Return the [X, Y] coordinate for the center point of the cell that contains the specified text.  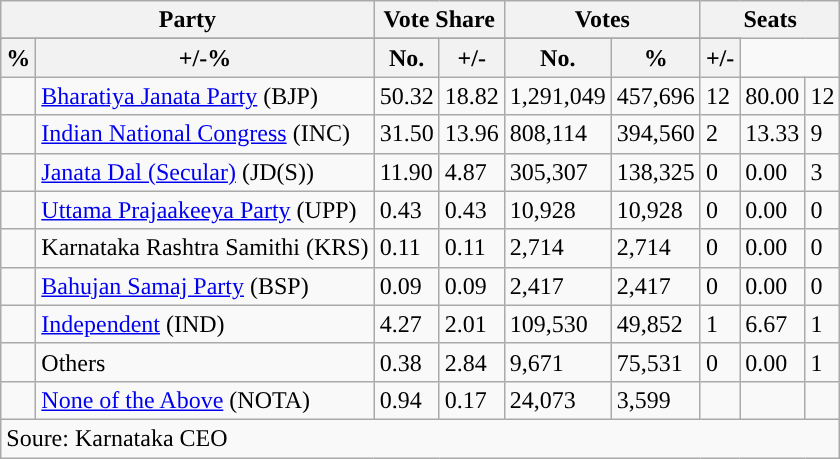
49,852 [656, 324]
9,671 [558, 362]
Karnataka Rashtra Samithi (KRS) [205, 248]
808,114 [558, 134]
394,560 [656, 134]
2 [720, 134]
0.38 [406, 362]
Uttama Prajaakeeya Party (UPP) [205, 210]
457,696 [656, 96]
2.84 [472, 362]
Independent (IND) [205, 324]
0.94 [406, 400]
None of the Above (NOTA) [205, 400]
Bahujan Samaj Party (BSP) [205, 286]
13.96 [472, 134]
+/-% [205, 58]
Others [205, 362]
9 [822, 134]
80.00 [772, 96]
6.67 [772, 324]
50.32 [406, 96]
13.33 [772, 134]
1,291,049 [558, 96]
4.87 [472, 172]
305,307 [558, 172]
4.27 [406, 324]
18.82 [472, 96]
Seats [770, 20]
31.50 [406, 134]
138,325 [656, 172]
3,599 [656, 400]
24,073 [558, 400]
Party [188, 20]
2.01 [472, 324]
Indian National Congress (INC) [205, 134]
75,531 [656, 362]
Bharatiya Janata Party (BJP) [205, 96]
0.17 [472, 400]
Votes [602, 20]
Janata Dal (Secular) (JD(S)) [205, 172]
3 [822, 172]
109,530 [558, 324]
11.90 [406, 172]
Soure: Karnataka CEO [420, 438]
Vote Share [439, 20]
